Locate the cell with the specified text and output its [X, Y] center coordinate. 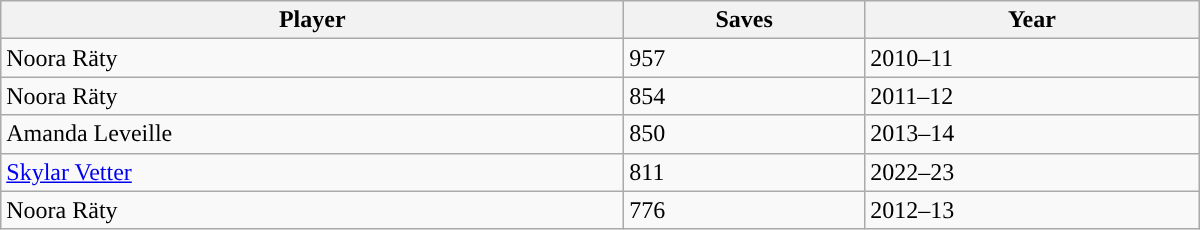
Amanda Leveille [312, 134]
2022–23 [1032, 172]
776 [744, 210]
Saves [744, 20]
2011–12 [1032, 96]
Skylar Vetter [312, 172]
854 [744, 96]
Player [312, 20]
2013–14 [1032, 134]
811 [744, 172]
2010–11 [1032, 58]
850 [744, 134]
Year [1032, 20]
957 [744, 58]
2012–13 [1032, 210]
